Determine the [X, Y] coordinate at the center of the cell enclosing the given text.  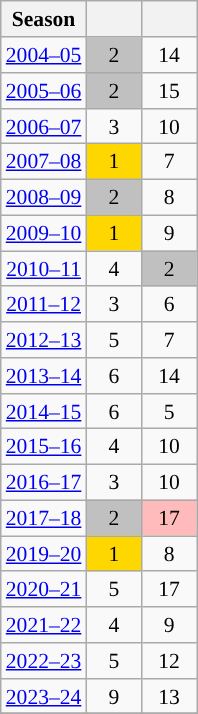
2014–15 [44, 411]
2006–07 [44, 126]
2009–10 [44, 233]
2012–13 [44, 340]
2021–22 [44, 625]
2022–23 [44, 661]
2005–06 [44, 91]
2017–18 [44, 518]
12 [170, 661]
2013–14 [44, 376]
2011–12 [44, 304]
2016–17 [44, 482]
2015–16 [44, 447]
2004–05 [44, 55]
13 [170, 696]
2007–08 [44, 162]
2020–21 [44, 589]
2008–09 [44, 197]
2023–24 [44, 696]
Season [44, 19]
2019–20 [44, 554]
15 [170, 91]
2010–11 [44, 269]
